Pinpoint the cell where the given text exists, returning its [X, Y] midpoint coordinate. 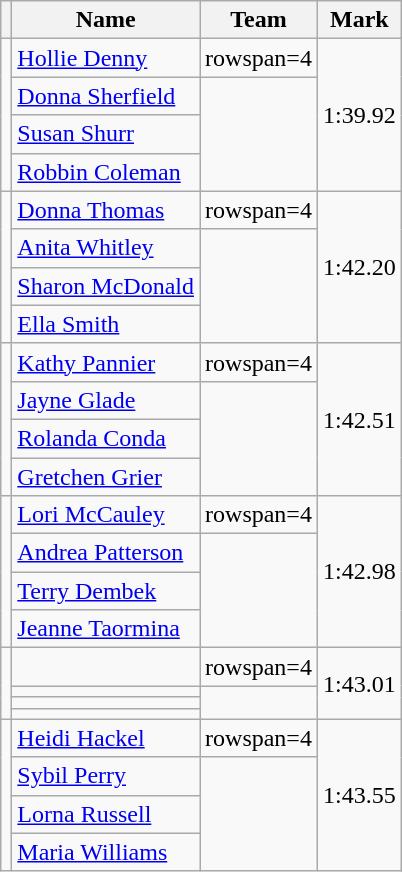
1:43.01 [359, 684]
1:42.20 [359, 267]
Susan Shurr [106, 134]
Donna Thomas [106, 210]
Heidi Hackel [106, 738]
Gretchen Grier [106, 477]
Name [106, 20]
Lori McCauley [106, 515]
Anita Whitley [106, 248]
1:42.98 [359, 572]
Sybil Perry [106, 776]
Andrea Patterson [106, 553]
Donna Sherfield [106, 96]
Team [259, 20]
1:42.51 [359, 419]
Jayne Glade [106, 400]
Jeanne Taormina [106, 629]
Sharon McDonald [106, 286]
1:43.55 [359, 795]
Rolanda Conda [106, 438]
Lorna Russell [106, 814]
Terry Dembek [106, 591]
1:39.92 [359, 115]
Kathy Pannier [106, 362]
Maria Williams [106, 852]
Mark [359, 20]
Hollie Denny [106, 58]
Robbin Coleman [106, 172]
Ella Smith [106, 324]
